Capture the cell that displays the provided text and extract its (x, y) central coordinate. 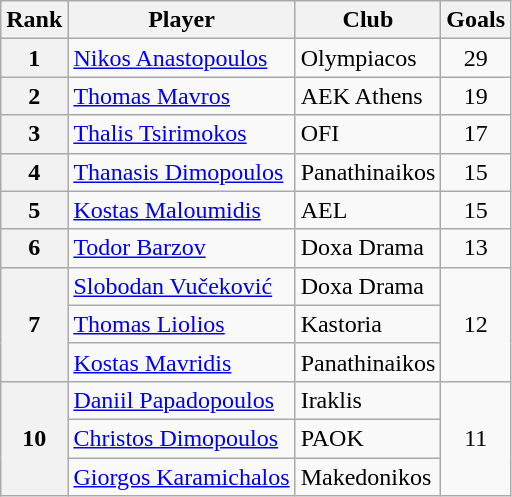
Thalis Tsirimokos (182, 134)
4 (34, 172)
5 (34, 210)
Makedonikos (368, 477)
Slobodan Vučeković (182, 286)
PAOK (368, 438)
Giorgos Karamichalos (182, 477)
29 (476, 58)
Olympiacos (368, 58)
19 (476, 96)
Todor Barzov (182, 248)
OFI (368, 134)
2 (34, 96)
6 (34, 248)
Daniil Papadopoulos (182, 400)
Club (368, 20)
AEL (368, 210)
Kastoria (368, 324)
3 (34, 134)
13 (476, 248)
Goals (476, 20)
Rank (34, 20)
Iraklis (368, 400)
12 (476, 324)
11 (476, 438)
Thanasis Dimopoulos (182, 172)
Christos Dimopoulos (182, 438)
Nikos Anastopoulos (182, 58)
1 (34, 58)
Thomas Mavros (182, 96)
Kostas Mavridis (182, 362)
7 (34, 324)
AEK Athens (368, 96)
17 (476, 134)
Kostas Maloumidis (182, 210)
Thomas Liolios (182, 324)
10 (34, 438)
Player (182, 20)
